Return the [x, y] coordinate for the center point of the cell that contains the specified text.  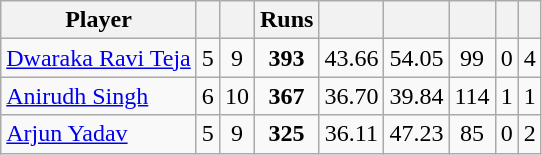
47.23 [416, 134]
367 [286, 96]
39.84 [416, 96]
325 [286, 134]
10 [236, 96]
6 [208, 96]
85 [472, 134]
99 [472, 58]
4 [530, 58]
43.66 [352, 58]
114 [472, 96]
Anirudh Singh [99, 96]
2 [530, 134]
Player [99, 20]
Arjun Yadav [99, 134]
36.70 [352, 96]
Runs [286, 20]
393 [286, 58]
Dwaraka Ravi Teja [99, 58]
54.05 [416, 58]
36.11 [352, 134]
